Scan for the cell matching the given text and deliver its (X, Y) coordinate at center. 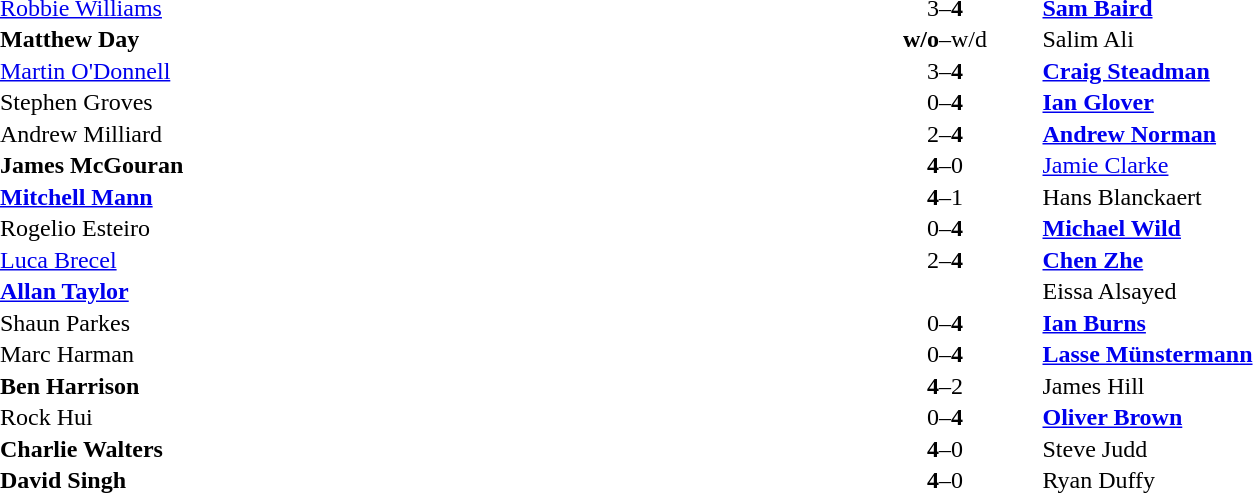
3–4 (944, 71)
w/o–w/d (944, 39)
4–2 (944, 386)
4–1 (944, 197)
